Search for the cell housing the specified text and yield its [x, y] center coordinate. 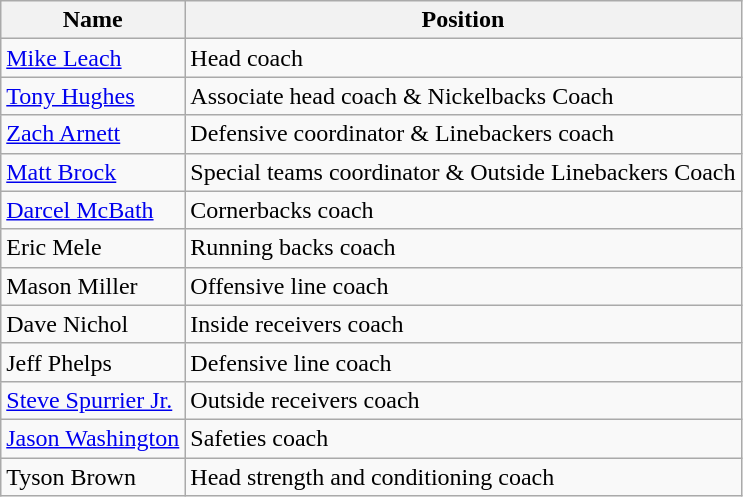
Defensive line coach [463, 362]
Tyson Brown [93, 477]
Special teams coordinator & Outside Linebackers Coach [463, 172]
Head strength and conditioning coach [463, 477]
Running backs coach [463, 248]
Offensive line coach [463, 286]
Darcel McBath [93, 210]
Jason Washington [93, 438]
Position [463, 20]
Zach Arnett [93, 134]
Outside receivers coach [463, 400]
Head coach [463, 58]
Mike Leach [93, 58]
Name [93, 20]
Tony Hughes [93, 96]
Eric Mele [93, 248]
Jeff Phelps [93, 362]
Cornerbacks coach [463, 210]
Mason Miller [93, 286]
Inside receivers coach [463, 324]
Defensive coordinator & Linebackers coach [463, 134]
Associate head coach & Nickelbacks Coach [463, 96]
Dave Nichol [93, 324]
Matt Brock [93, 172]
Safeties coach [463, 438]
Steve Spurrier Jr. [93, 400]
